Determine the (x, y) coordinate at the center of the cell enclosing the given text.  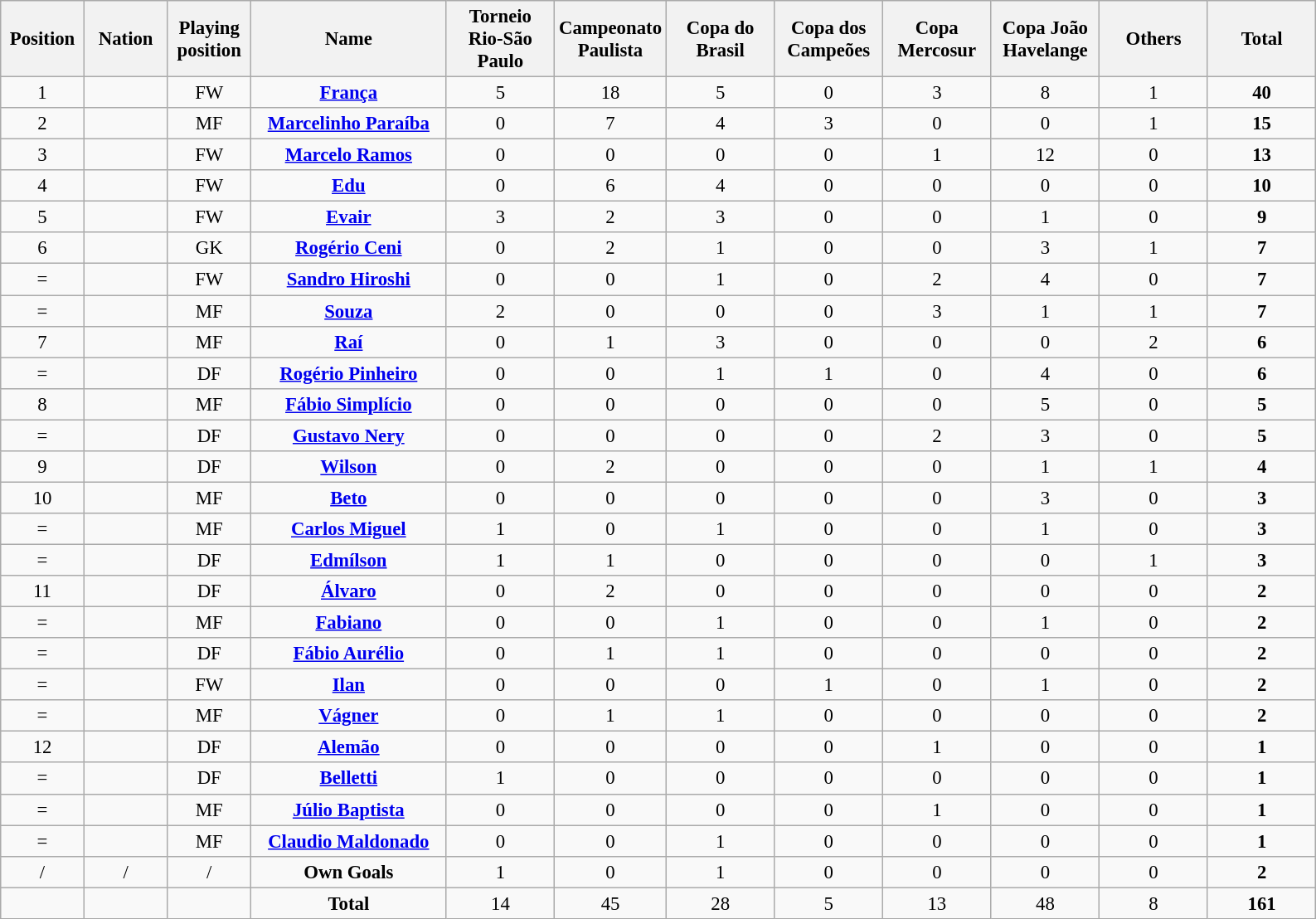
Others (1154, 39)
Marcelo Ramos (349, 155)
14 (501, 903)
GK (209, 248)
Fabiano (349, 623)
Copa Mercosur (937, 39)
Position (43, 39)
Name (349, 39)
Beto (349, 498)
Edmílson (349, 560)
França (349, 93)
45 (610, 903)
Vágner (349, 716)
Carlos Miguel (349, 529)
Nation (126, 39)
15 (1262, 124)
Own Goals (349, 872)
Edu (349, 186)
11 (43, 591)
Júlio Baptista (349, 810)
Copa João Havelange (1045, 39)
18 (610, 93)
Copa do Brasil (720, 39)
Wilson (349, 467)
48 (1045, 903)
Evair (349, 217)
Rogério Pinheiro (349, 373)
Claudio Maldonado (349, 841)
161 (1262, 903)
Torneio Rio-São Paulo (501, 39)
Playing position (209, 39)
40 (1262, 93)
Fábio Simplício (349, 404)
Marcelinho Paraíba (349, 124)
Álvaro (349, 591)
28 (720, 903)
Fábio Aurélio (349, 654)
Belletti (349, 779)
Raí (349, 342)
Alemão (349, 747)
Souza (349, 311)
Ilan (349, 685)
Sandro Hiroshi (349, 280)
Copa dos Campeões (829, 39)
Campeonato Paulista (610, 39)
Gustavo Nery (349, 435)
Rogério Ceni (349, 248)
